Provide the (x, y) coordinate of the cell's center where the given text is located.  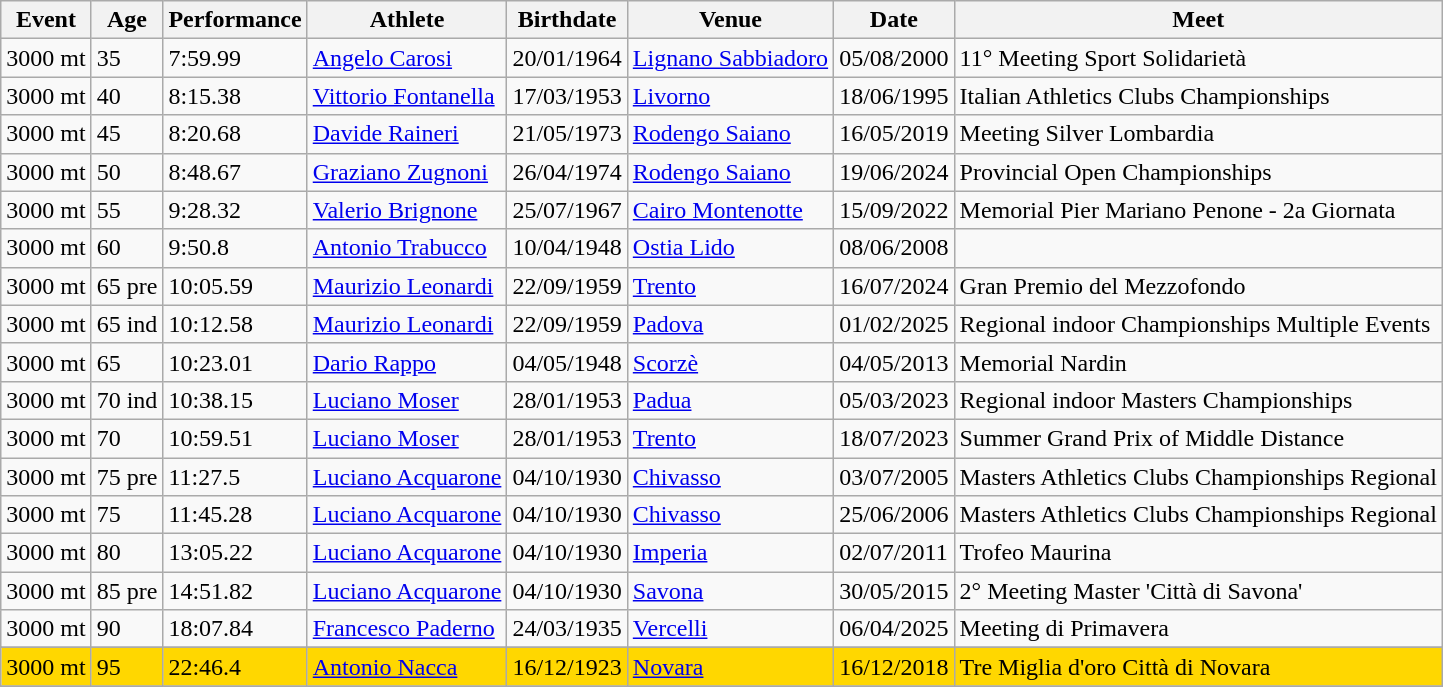
65 ind (127, 324)
65 (127, 362)
01/02/2025 (894, 324)
8:15.38 (235, 96)
Age (127, 20)
26/04/1974 (567, 172)
40 (127, 96)
7:59.99 (235, 58)
16/07/2024 (894, 286)
05/03/2023 (894, 400)
18/07/2023 (894, 438)
16/12/1923 (567, 667)
Davide Raineri (407, 134)
Lignano Sabbiadoro (730, 58)
02/07/2011 (894, 553)
90 (127, 629)
75 pre (127, 477)
Antonio Nacca (407, 667)
95 (127, 667)
Memorial Nardin (1198, 362)
16/05/2019 (894, 134)
Regional indoor Championships Multiple Events (1198, 324)
21/05/1973 (567, 134)
8:48.67 (235, 172)
8:20.68 (235, 134)
Venue (730, 20)
10:23.01 (235, 362)
18:07.84 (235, 629)
16/12/2018 (894, 667)
70 ind (127, 400)
04/05/1948 (567, 362)
55 (127, 210)
05/08/2000 (894, 58)
Savona (730, 591)
Scorzè (730, 362)
50 (127, 172)
Padua (730, 400)
11° Meeting Sport Solidarietà (1198, 58)
70 (127, 438)
17/03/1953 (567, 96)
Event (46, 20)
30/05/2015 (894, 591)
85 pre (127, 591)
Memorial Pier Mariano Penone - 2a Giornata (1198, 210)
25/07/1967 (567, 210)
Antonio Trabucco (407, 248)
18/06/1995 (894, 96)
03/07/2005 (894, 477)
19/06/2024 (894, 172)
Date (894, 20)
20/01/1964 (567, 58)
Meeting di Primavera (1198, 629)
Ostia Lido (730, 248)
Italian Athletics Clubs Championships (1198, 96)
Dario Rappo (407, 362)
Performance (235, 20)
Vittorio Fontanella (407, 96)
Meeting Silver Lombardia (1198, 134)
Meet (1198, 20)
15/09/2022 (894, 210)
08/06/2008 (894, 248)
22:46.4 (235, 667)
2° Meeting Master 'Città di Savona' (1198, 591)
Padova (730, 324)
Gran Premio del Mezzofondo (1198, 286)
04/05/2013 (894, 362)
Birthdate (567, 20)
Angelo Carosi (407, 58)
Francesco Paderno (407, 629)
75 (127, 515)
Regional indoor Masters Championships (1198, 400)
45 (127, 134)
65 pre (127, 286)
80 (127, 553)
Valerio Brignone (407, 210)
60 (127, 248)
9:50.8 (235, 248)
06/04/2025 (894, 629)
10:05.59 (235, 286)
Summer Grand Prix of Middle Distance (1198, 438)
Athlete (407, 20)
Tre Miglia d'oro Città di Novara (1198, 667)
Vercelli (730, 629)
10:38.15 (235, 400)
Cairo Montenotte (730, 210)
14:51.82 (235, 591)
13:05.22 (235, 553)
35 (127, 58)
25/06/2006 (894, 515)
10:12.58 (235, 324)
Provincial Open Championships (1198, 172)
9:28.32 (235, 210)
Trofeo Maurina (1198, 553)
Imperia (730, 553)
Novara (730, 667)
10:59.51 (235, 438)
24/03/1935 (567, 629)
11:45.28 (235, 515)
Livorno (730, 96)
11:27.5 (235, 477)
Graziano Zugnoni (407, 172)
10/04/1948 (567, 248)
